Identify which cell holds the provided text, then report its [x, y] central coordinate. 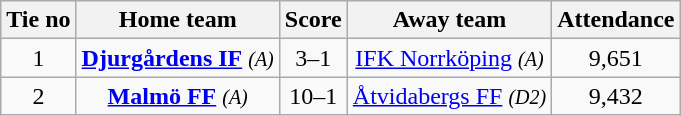
3–1 [313, 58]
Attendance [616, 20]
Score [313, 20]
10–1 [313, 96]
Åtvidabergs FF (D2) [449, 96]
9,651 [616, 58]
9,432 [616, 96]
Away team [449, 20]
IFK Norrköping (A) [449, 58]
Malmö FF (A) [178, 96]
Home team [178, 20]
Djurgårdens IF (A) [178, 58]
1 [38, 58]
2 [38, 96]
Tie no [38, 20]
